Detect which cell encompasses the target text, then output its (x, y) center coordinate. 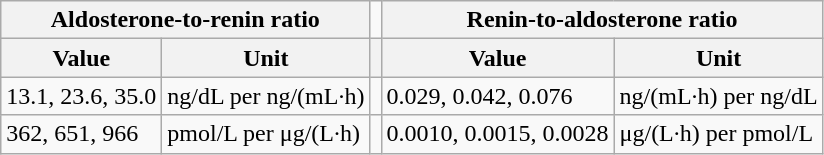
362, 651, 966 (82, 134)
0.0010, 0.0015, 0.0028 (498, 134)
pmol/L per μg/(L·h) (266, 134)
Renin-to-aldosterone ratio (602, 20)
0.029, 0.042, 0.076 (498, 96)
μg/(L·h) per pmol/L (718, 134)
13.1, 23.6, 35.0 (82, 96)
ng/dL per ng/(mL·h) (266, 96)
Aldosterone-to-renin ratio (186, 20)
ng/(mL·h) per ng/dL (718, 96)
